Locate the cell with the specified text and output its [x, y] center coordinate. 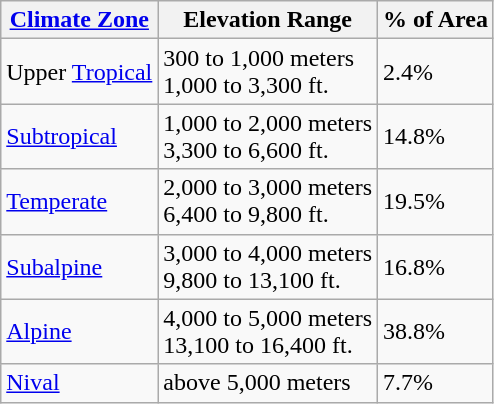
16.8% [436, 266]
% of Area [436, 20]
Subalpine [80, 266]
Temperate [80, 202]
19.5% [436, 202]
2.4% [436, 72]
38.8% [436, 332]
Climate Zone [80, 20]
Elevation Range [268, 20]
4,000 to 5,000 meters13,100 to 16,400 ft. [268, 332]
Subtropical [80, 136]
Nival [80, 383]
Alpine [80, 332]
3,000 to 4,000 meters9,800 to 13,100 ft. [268, 266]
1,000 to 2,000 meters3,300 to 6,600 ft. [268, 136]
300 to 1,000 meters1,000 to 3,300 ft. [268, 72]
7.7% [436, 383]
2,000 to 3,000 meters6,400 to 9,800 ft. [268, 202]
above 5,000 meters [268, 383]
Upper Tropical [80, 72]
14.8% [436, 136]
